For the text-containing cell, return its midpoint in (x, y) coordinate format. 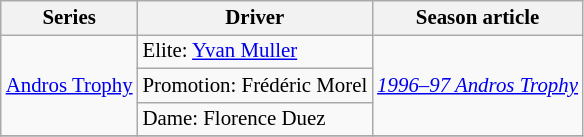
Andros Trophy (70, 85)
Dame: Florence Duez (256, 119)
Elite: Yvan Muller (256, 51)
1996–97 Andros Trophy (478, 85)
Season article (478, 18)
Series (70, 18)
Promotion: Frédéric Morel (256, 85)
Driver (256, 18)
